Identify which cell holds the provided text, then report its (X, Y) central coordinate. 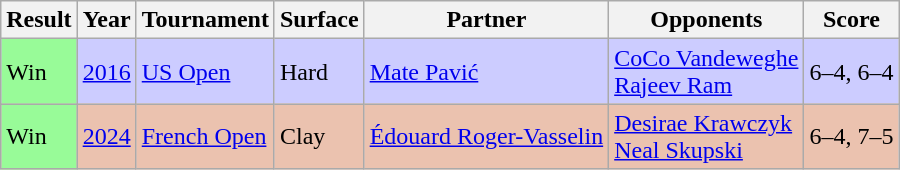
CoCo Vandeweghe Rajeev Ram (706, 72)
Hard (319, 72)
Surface (319, 20)
Result (39, 20)
6–4, 6–4 (852, 72)
Mate Pavić (486, 72)
Score (852, 20)
2024 (106, 136)
Clay (319, 136)
Desirae Krawczyk Neal Skupski (706, 136)
Opponents (706, 20)
Year (106, 20)
Tournament (205, 20)
US Open (205, 72)
2016 (106, 72)
Édouard Roger-Vasselin (486, 136)
Partner (486, 20)
6–4, 7–5 (852, 136)
French Open (205, 136)
